Return [x, y] of the center of cell containing provided text 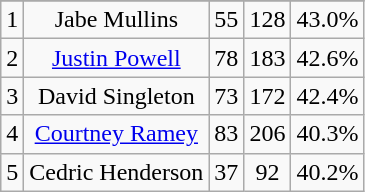
43.0% [328, 20]
73 [226, 96]
183 [268, 58]
92 [268, 172]
Courtney Ramey [116, 134]
1 [12, 20]
Justin Powell [116, 58]
4 [12, 134]
78 [226, 58]
2 [12, 58]
40.2% [328, 172]
172 [268, 96]
42.4% [328, 96]
David Singleton [116, 96]
206 [268, 134]
42.6% [328, 58]
55 [226, 20]
Cedric Henderson [116, 172]
Jabe Mullins [116, 20]
128 [268, 20]
5 [12, 172]
37 [226, 172]
83 [226, 134]
3 [12, 96]
40.3% [328, 134]
